Return the [x, y] coordinate for the center point of the cell that contains the specified text.  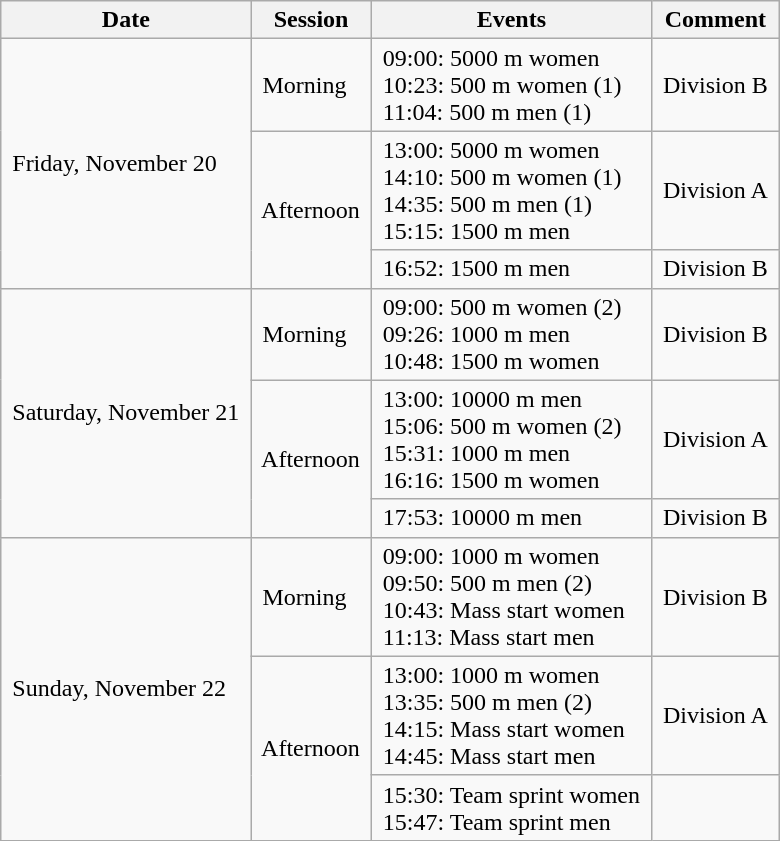
Saturday, November 21 [126, 412]
09:00: 5000 m women 10:23: 500 m women (1) 11:04: 500 m men (1) [511, 85]
Date [126, 20]
13:00: 1000 m women 13:35: 500 m men (2) 14:15: Mass start women 14:45: Mass start men [511, 716]
Friday, November 20 [126, 164]
09:00: 1000 m women 09:50: 500 m men (2) 10:43: Mass start women 11:13: Mass start men [511, 596]
Session [311, 20]
09:00: 500 m women (2) 09:26: 1000 m men 10:48: 1500 m women [511, 334]
Comment [715, 20]
13:00: 10000 m men 15:06: 500 m women (2) 15:31: 1000 m men 16:16: 1500 m women [511, 440]
16:52: 1500 m men [511, 269]
15:30: Team sprint women 15:47: Team sprint men [511, 808]
Events [511, 20]
Sunday, November 22 [126, 688]
13:00: 5000 m women 14:10: 500 m women (1) 14:35: 500 m men (1) 15:15: 1500 m men [511, 190]
17:53: 10000 m men [511, 518]
